Provide the [x, y] coordinate of the cell's center where the given text is located.  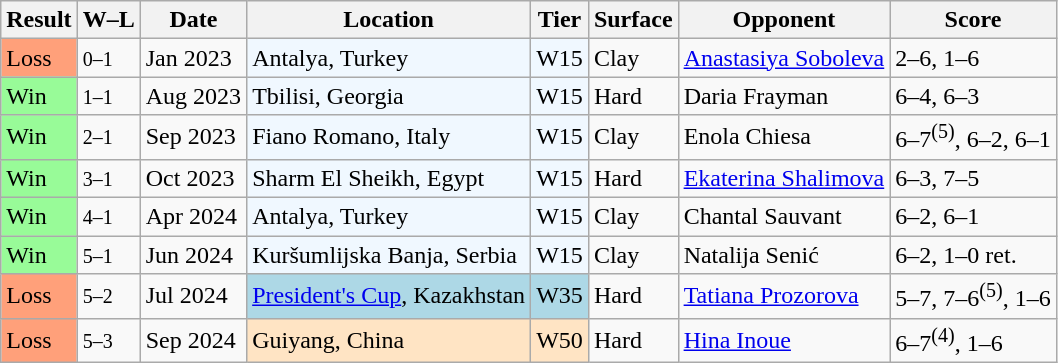
Jan 2023 [193, 58]
Kuršumlijska Banja, Serbia [389, 255]
President's Cup, Kazakhstan [389, 296]
6–7(4), 1–6 [973, 340]
Jul 2024 [193, 296]
0–1 [108, 58]
5–3 [108, 340]
Jun 2024 [193, 255]
W35 [560, 296]
5–7, 7–6(5), 1–6 [973, 296]
W–L [108, 20]
W50 [560, 340]
6–4, 6–3 [973, 96]
1–1 [108, 96]
Hina Inoue [784, 340]
Anastasiya Soboleva [784, 58]
Sep 2023 [193, 138]
Tbilisi, Georgia [389, 96]
2–1 [108, 138]
Result [39, 20]
Natalija Senić [784, 255]
Date [193, 20]
Score [973, 20]
Apr 2024 [193, 217]
Tier [560, 20]
Sep 2024 [193, 340]
6–3, 7–5 [973, 178]
5–2 [108, 296]
Daria Frayman [784, 96]
Sharm El Sheikh, Egypt [389, 178]
Opponent [784, 20]
Guiyang, China [389, 340]
5–1 [108, 255]
4–1 [108, 217]
6–2, 1–0 ret. [973, 255]
3–1 [108, 178]
Aug 2023 [193, 96]
Tatiana Prozorova [784, 296]
Chantal Sauvant [784, 217]
Location [389, 20]
Ekaterina Shalimova [784, 178]
6–7(5), 6–2, 6–1 [973, 138]
Enola Chiesa [784, 138]
Oct 2023 [193, 178]
6–2, 6–1 [973, 217]
2–6, 1–6 [973, 58]
Surface [633, 20]
Fiano Romano, Italy [389, 138]
